For the text-containing cell, return its midpoint in [X, Y] coordinate format. 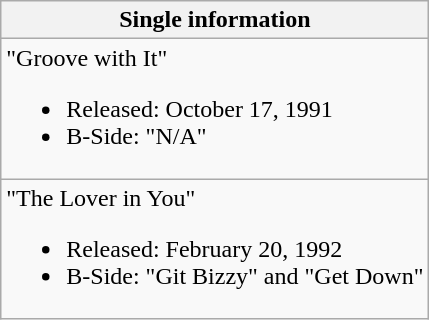
Single information [215, 20]
"Groove with It"Released: October 17, 1991B-Side: "N/A" [215, 109]
"The Lover in You"Released: February 20, 1992B-Side: "Git Bizzy" and "Get Down" [215, 249]
